Pinpoint the cell where the given text exists, returning its [X, Y] midpoint coordinate. 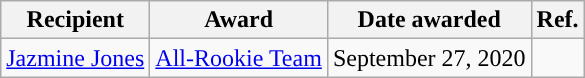
Jazmine Jones [76, 58]
Award [239, 20]
September 27, 2020 [429, 58]
Date awarded [429, 20]
Recipient [76, 20]
All-Rookie Team [239, 58]
Ref. [558, 20]
